Pinpoint the cell where the given text exists, returning its (X, Y) midpoint coordinate. 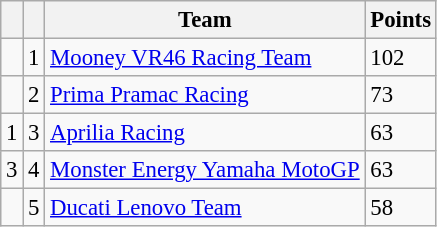
5 (34, 208)
Mooney VR46 Racing Team (205, 58)
4 (34, 170)
Prima Pramac Racing (205, 95)
73 (400, 95)
Aprilia Racing (205, 133)
58 (400, 208)
2 (34, 95)
102 (400, 58)
Points (400, 20)
Ducati Lenovo Team (205, 208)
Monster Energy Yamaha MotoGP (205, 170)
Team (205, 20)
